Extract the (X, Y) coordinate from the center of the cell holding the provided text.  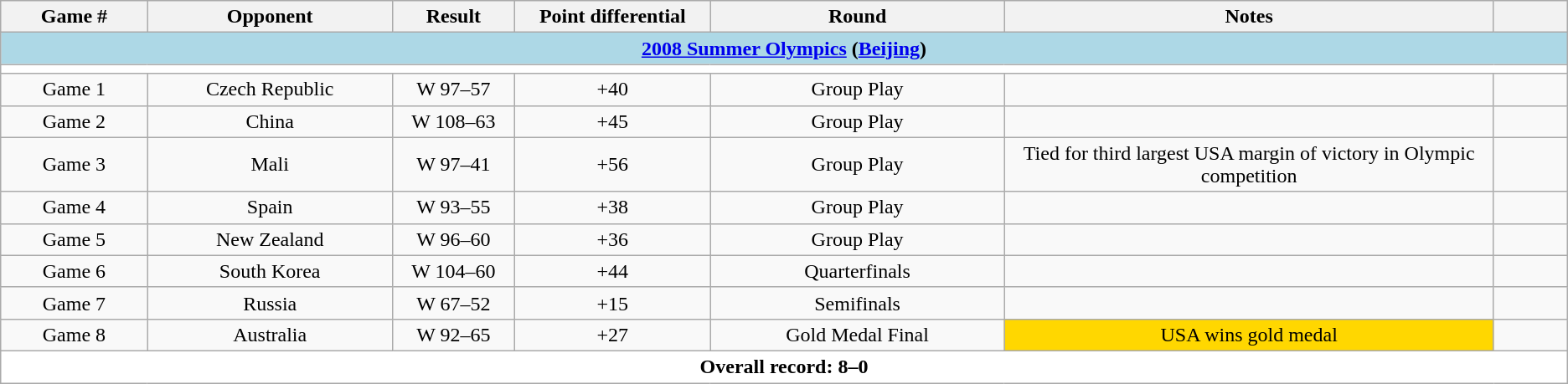
W 97–57 (453, 90)
Czech Republic (270, 90)
Game 6 (74, 271)
Game 2 (74, 121)
W 108–63 (453, 121)
Notes (1250, 17)
W 96–60 (453, 239)
Game 4 (74, 207)
Mali (270, 164)
New Zealand (270, 239)
Opponent (270, 17)
+27 (612, 335)
+45 (612, 121)
Result (453, 17)
2008 Summer Olympics (Beijing) (784, 49)
Round (858, 17)
W 93–55 (453, 207)
Game 8 (74, 335)
+56 (612, 164)
Spain (270, 207)
Game 5 (74, 239)
South Korea (270, 271)
Game 7 (74, 303)
W 104–60 (453, 271)
Tied for third largest USA margin of victory in Olympic competition (1250, 164)
+44 (612, 271)
+38 (612, 207)
+15 (612, 303)
Semifinals (858, 303)
Game # (74, 17)
W 67–52 (453, 303)
Overall record: 8–0 (784, 366)
Australia (270, 335)
Point differential (612, 17)
+36 (612, 239)
+40 (612, 90)
USA wins gold medal (1250, 335)
Gold Medal Final (858, 335)
Quarterfinals (858, 271)
W 92–65 (453, 335)
China (270, 121)
Game 3 (74, 164)
Russia (270, 303)
W 97–41 (453, 164)
Game 1 (74, 90)
